Determine the [x, y] coordinate at the center of the cell enclosing the given text.  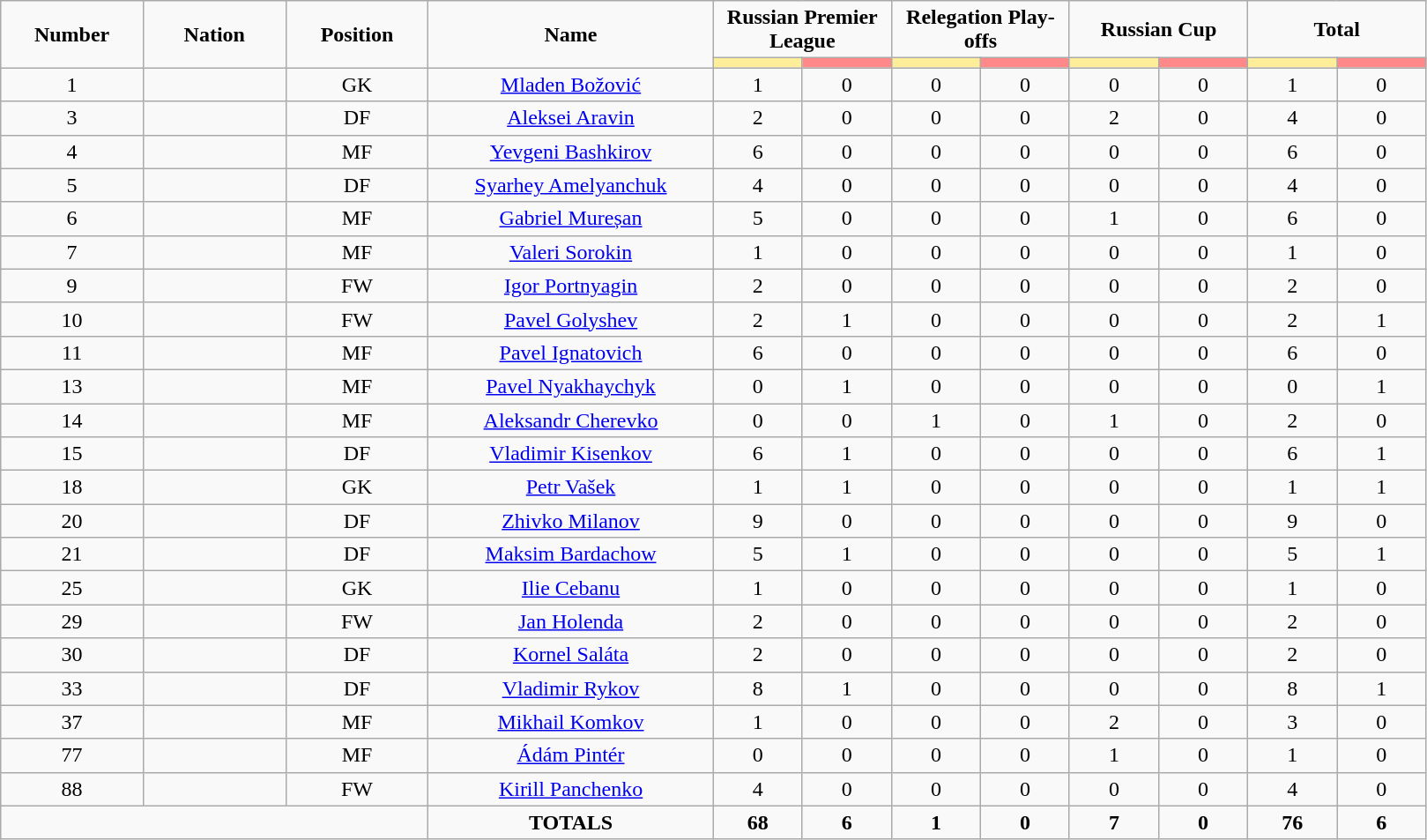
Russian Premier League [802, 30]
Vladimir Rykov [571, 688]
Vladimir Kisenkov [571, 454]
Pavel Ignatovich [571, 353]
68 [758, 822]
Position [357, 34]
13 [72, 386]
Petr Vašek [571, 487]
77 [72, 755]
30 [72, 655]
Syarhey Amelyanchuk [571, 185]
37 [72, 722]
Zhivko Milanov [571, 521]
10 [72, 319]
Aleksei Aravin [571, 118]
Pavel Nyakhaychyk [571, 386]
Kornel Saláta [571, 655]
Valeri Sorokin [571, 252]
20 [72, 521]
29 [72, 621]
Mladen Božović [571, 85]
18 [72, 487]
Maksim Bardachow [571, 554]
Nation [214, 34]
21 [72, 554]
88 [72, 789]
33 [72, 688]
Pavel Golyshev [571, 319]
Igor Portnyagin [571, 286]
TOTALS [571, 822]
Mikhail Komkov [571, 722]
Ádám Pintér [571, 755]
Yevgeni Bashkirov [571, 152]
Gabriel Mureșan [571, 219]
Jan Holenda [571, 621]
76 [1292, 822]
Ilie Cebanu [571, 588]
Name [571, 34]
Russian Cup [1158, 30]
Kirill Panchenko [571, 789]
Aleksandr Cherevko [571, 420]
25 [72, 588]
Number [72, 34]
11 [72, 353]
Relegation Play-offs [980, 30]
15 [72, 454]
14 [72, 420]
Total [1337, 30]
